Return the [x, y] coordinate for the center point of the cell that contains the specified text.  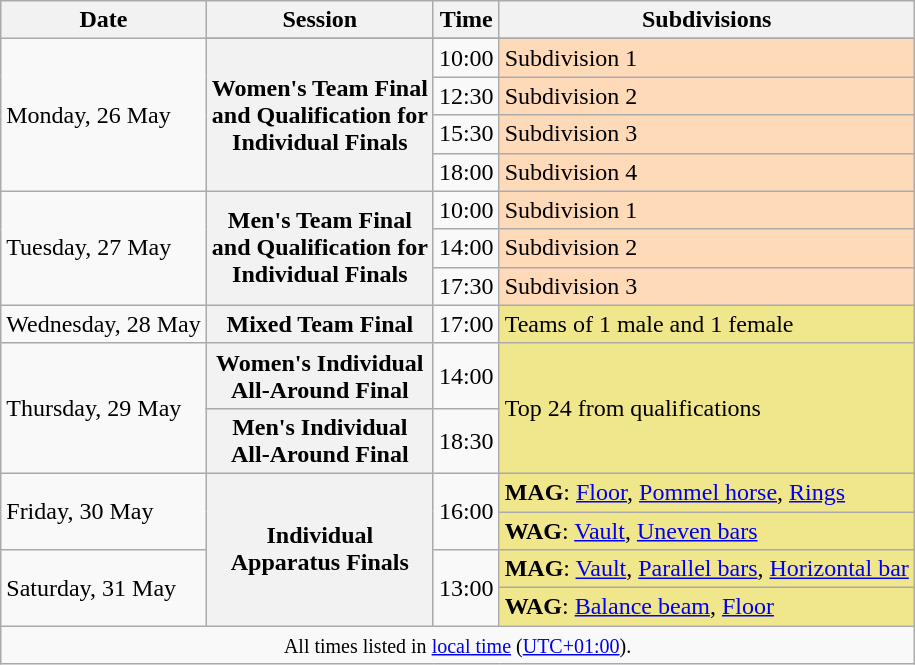
15:30 [466, 134]
Teams of 1 male and 1 female [706, 324]
12:30 [466, 96]
Date [104, 20]
13:00 [466, 588]
Subdivision 4 [706, 172]
18:00 [466, 172]
Men's Team Finaland Qualification forIndividual Finals [320, 248]
16:00 [466, 511]
Men's IndividualAll-Around Final [320, 440]
IndividualApparatus Finals [320, 549]
WAG: Vault, Uneven bars [706, 531]
Monday, 26 May [104, 115]
Top 24 from qualifications [706, 408]
MAG: Floor, Pommel horse, Rings [706, 492]
Saturday, 31 May [104, 588]
Wednesday, 28 May [104, 324]
MAG: Vault, Parallel bars, Horizontal bar [706, 569]
17:00 [466, 324]
Thursday, 29 May [104, 408]
Mixed Team Final [320, 324]
Session [320, 20]
Women's IndividualAll-Around Final [320, 376]
17:30 [466, 286]
Friday, 30 May [104, 511]
Time [466, 20]
WAG: Balance beam, Floor [706, 607]
Subdivisions [706, 20]
All times listed in local time (UTC+01:00). [458, 645]
Tuesday, 27 May [104, 248]
Women's Team Finaland Qualification forIndividual Finals [320, 115]
18:30 [466, 440]
